Detect which cell encompasses the target text, then output its (x, y) center coordinate. 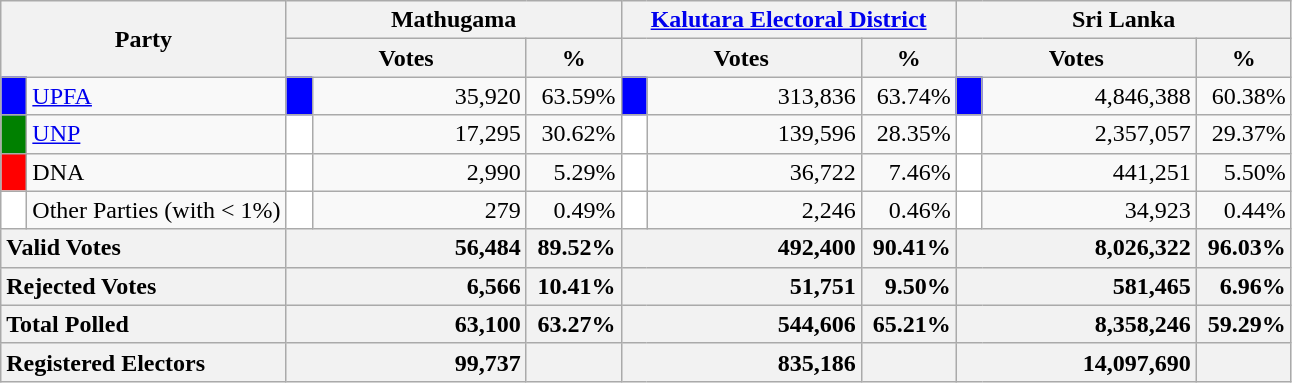
Registered Electors (144, 362)
Total Polled (144, 324)
4,846,388 (1089, 96)
51,751 (741, 286)
Sri Lanka (1124, 20)
835,186 (741, 362)
30.62% (574, 134)
35,920 (419, 96)
34,923 (1089, 210)
492,400 (741, 248)
Kalutara Electoral District (788, 20)
544,606 (741, 324)
441,251 (1089, 172)
7.46% (908, 172)
63.74% (908, 96)
Mathugama (454, 20)
0.49% (574, 210)
Rejected Votes (144, 286)
139,596 (754, 134)
56,484 (406, 248)
89.52% (574, 248)
UNP (156, 134)
10.41% (574, 286)
8,358,246 (1076, 324)
0.44% (1244, 210)
9.50% (908, 286)
63.27% (574, 324)
63,100 (406, 324)
Valid Votes (144, 248)
279 (419, 210)
29.37% (1244, 134)
Other Parties (with < 1%) (156, 210)
90.41% (908, 248)
5.50% (1244, 172)
313,836 (754, 96)
2,990 (419, 172)
0.46% (908, 210)
UPFA (156, 96)
28.35% (908, 134)
99,737 (406, 362)
36,722 (754, 172)
8,026,322 (1076, 248)
63.59% (574, 96)
96.03% (1244, 248)
6.96% (1244, 286)
581,465 (1076, 286)
65.21% (908, 324)
2,357,057 (1089, 134)
6,566 (406, 286)
14,097,690 (1076, 362)
2,246 (754, 210)
5.29% (574, 172)
60.38% (1244, 96)
17,295 (419, 134)
Party (144, 39)
DNA (156, 172)
59.29% (1244, 324)
